For the text-containing cell, return its midpoint in (x, y) coordinate format. 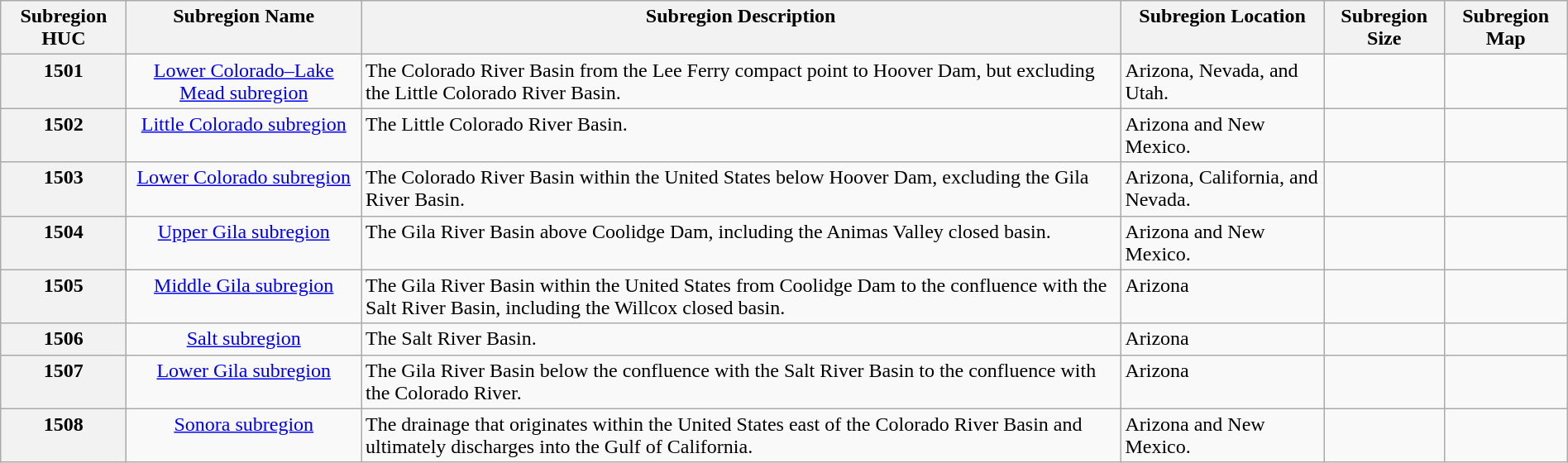
The drainage that originates within the United States east of the Colorado River Basin and ultimately discharges into the Gulf of California. (740, 435)
Lower Colorado subregion (244, 189)
1505 (64, 296)
The Gila River Basin above Coolidge Dam, including the Animas Valley closed basin. (740, 243)
1508 (64, 435)
Arizona, Nevada, and Utah. (1222, 81)
Subregion Location (1222, 28)
1503 (64, 189)
Salt subregion (244, 339)
Arizona, California, and Nevada. (1222, 189)
Lower Gila subregion (244, 382)
Subregion HUC (64, 28)
1506 (64, 339)
1507 (64, 382)
1501 (64, 81)
The Salt River Basin. (740, 339)
Subregion Size (1384, 28)
Lower Colorado–Lake Mead subregion (244, 81)
The Little Colorado River Basin. (740, 136)
Subregion Description (740, 28)
The Colorado River Basin from the Lee Ferry compact point to Hoover Dam, but excluding the Little Colorado River Basin. (740, 81)
Little Colorado subregion (244, 136)
Subregion Map (1505, 28)
The Colorado River Basin within the United States below Hoover Dam, excluding the Gila River Basin. (740, 189)
Sonora subregion (244, 435)
Middle Gila subregion (244, 296)
1502 (64, 136)
Subregion Name (244, 28)
Upper Gila subregion (244, 243)
1504 (64, 243)
The Gila River Basin within the United States from Coolidge Dam to the confluence with the Salt River Basin, including the Willcox closed basin. (740, 296)
The Gila River Basin below the confluence with the Salt River Basin to the confluence with the Colorado River. (740, 382)
